From the cell containing the given text, extract its center point as (x, y) coordinate. 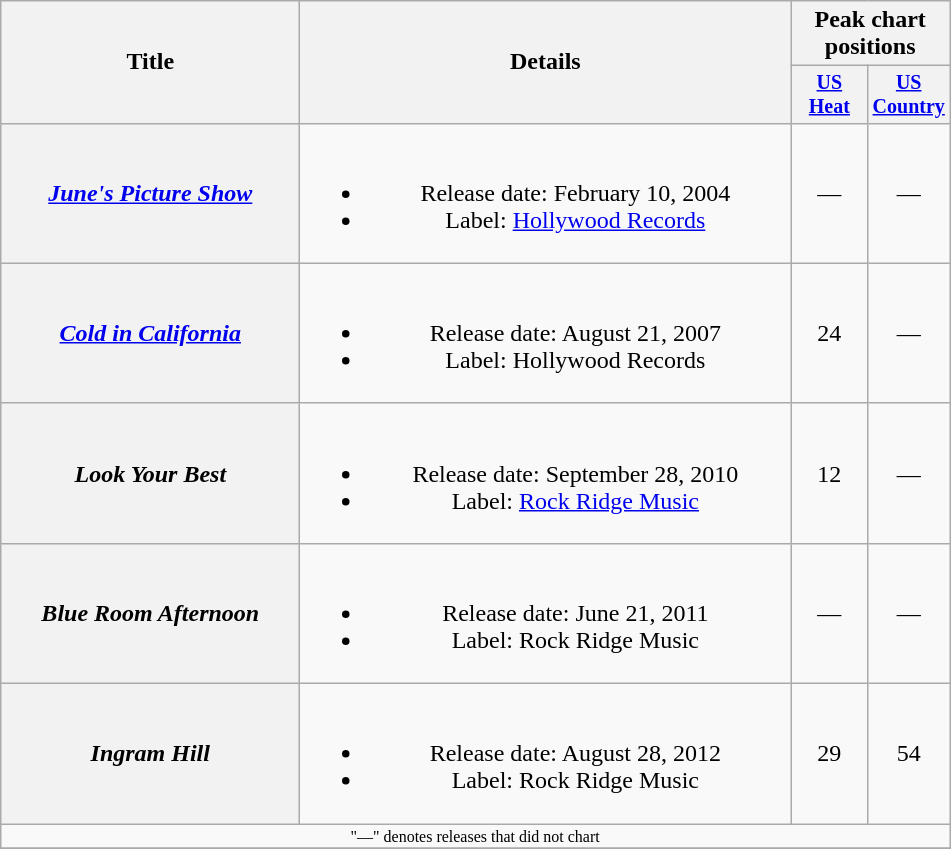
Release date: August 21, 2007Label: Hollywood Records (546, 333)
USHeat (830, 94)
54 (909, 754)
Details (546, 62)
June's Picture Show (150, 193)
Title (150, 62)
"—" denotes releases that did not chart (476, 836)
12 (830, 473)
24 (830, 333)
Peak chartpositions (870, 34)
Release date: June 21, 2011Label: Rock Ridge Music (546, 613)
Look Your Best (150, 473)
Blue Room Afternoon (150, 613)
Release date: September 28, 2010Label: Rock Ridge Music (546, 473)
Cold in California (150, 333)
Release date: August 28, 2012Label: Rock Ridge Music (546, 754)
US Country (909, 94)
29 (830, 754)
Release date: February 10, 2004Label: Hollywood Records (546, 193)
Ingram Hill (150, 754)
